Return the (x, y) coordinate for the center point of the cell that contains the specified text.  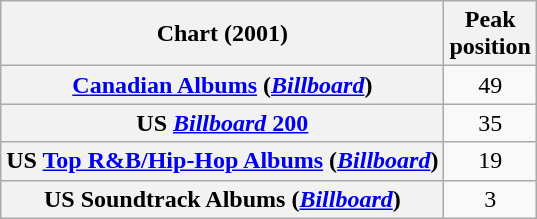
49 (490, 85)
19 (490, 161)
Chart (2001) (222, 34)
3 (490, 199)
US Billboard 200 (222, 123)
US Top R&B/Hip-Hop Albums (Billboard) (222, 161)
US Soundtrack Albums (Billboard) (222, 199)
Canadian Albums (Billboard) (222, 85)
Peak position (490, 34)
35 (490, 123)
